Find where the given text appears and provide that cell's center as (x, y) coordinate. 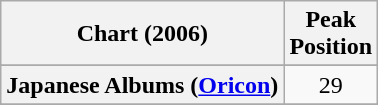
29 (331, 85)
Japanese Albums (Oricon) (142, 85)
Chart (2006) (142, 34)
PeakPosition (331, 34)
